Detect which cell encompasses the target text, then output its [x, y] center coordinate. 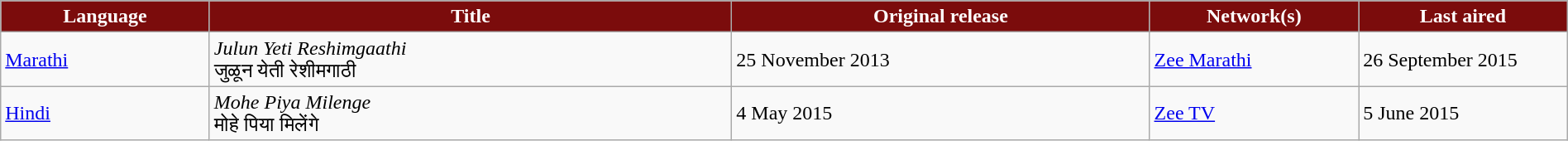
4 May 2015 [941, 113]
Zee Marathi [1254, 60]
25 November 2013 [941, 60]
Title [471, 17]
Language [106, 17]
26 September 2015 [1464, 60]
Zee TV [1254, 113]
5 June 2015 [1464, 113]
Hindi [106, 113]
Marathi [106, 60]
Julun Yeti Reshimgaathi जुळून येती रेशीमगाठी [471, 60]
Original release [941, 17]
Last aired [1464, 17]
Network(s) [1254, 17]
Mohe Piya Milenge मोहे पिया मिलेंगे [471, 113]
